For the text-containing cell, return its midpoint in (X, Y) coordinate format. 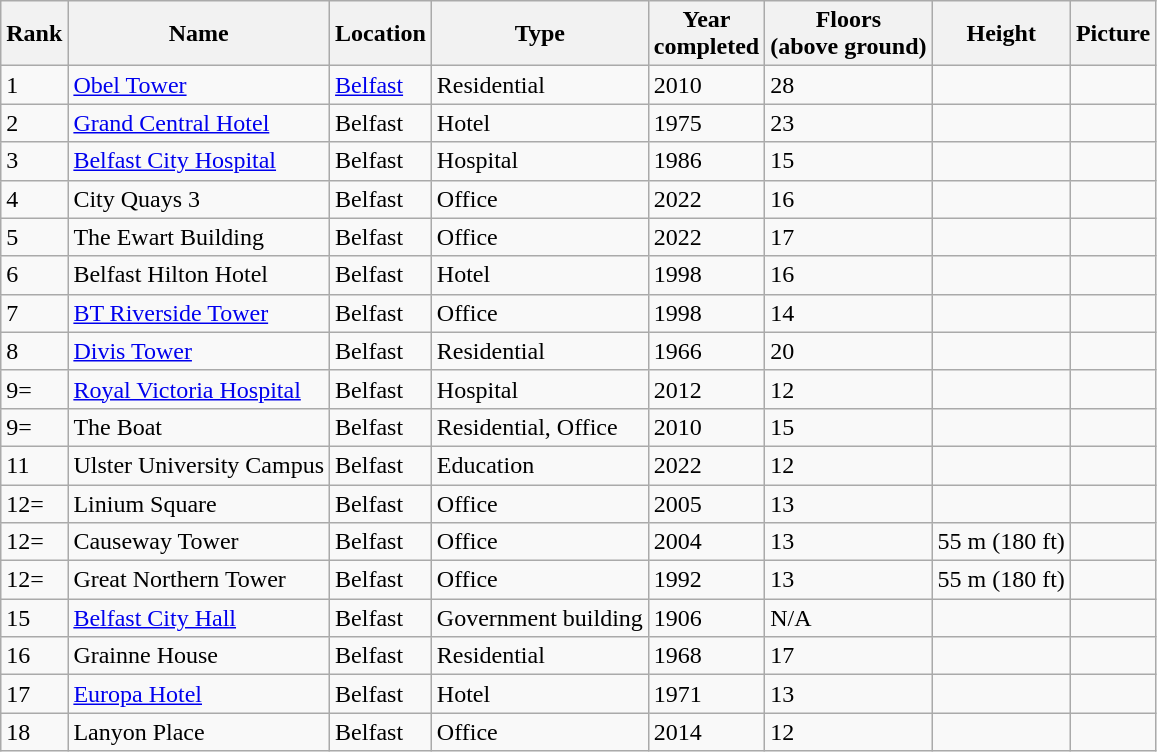
18 (34, 732)
Divis Tower (199, 351)
2012 (706, 389)
6 (34, 275)
5 (34, 237)
8 (34, 351)
Belfast City Hospital (199, 161)
Ulster University Campus (199, 465)
14 (848, 313)
Belfast Hilton Hotel (199, 275)
Grand Central Hotel (199, 123)
20 (848, 351)
11 (34, 465)
The Boat (199, 427)
Grainne House (199, 656)
2004 (706, 542)
1986 (706, 161)
1968 (706, 656)
Residential, Office (540, 427)
Government building (540, 618)
Great Northern Tower (199, 580)
BT Riverside Tower (199, 313)
Causeway Tower (199, 542)
N/A (848, 618)
1975 (706, 123)
Location (381, 34)
Rank (34, 34)
Belfast City Hall (199, 618)
Obel Tower (199, 85)
Linium Square (199, 503)
Lanyon Place (199, 732)
Europa Hotel (199, 694)
1971 (706, 694)
1906 (706, 618)
2 (34, 123)
4 (34, 199)
Education (540, 465)
3 (34, 161)
Height (1001, 34)
Royal Victoria Hospital (199, 389)
2005 (706, 503)
Yearcompleted (706, 34)
City Quays 3 (199, 199)
Picture (1112, 34)
2014 (706, 732)
Name (199, 34)
Floors(above ground) (848, 34)
1966 (706, 351)
1992 (706, 580)
The Ewart Building (199, 237)
7 (34, 313)
1 (34, 85)
Type (540, 34)
28 (848, 85)
23 (848, 123)
